Return the (X, Y) coordinate for the center point of the cell that contains the specified text.  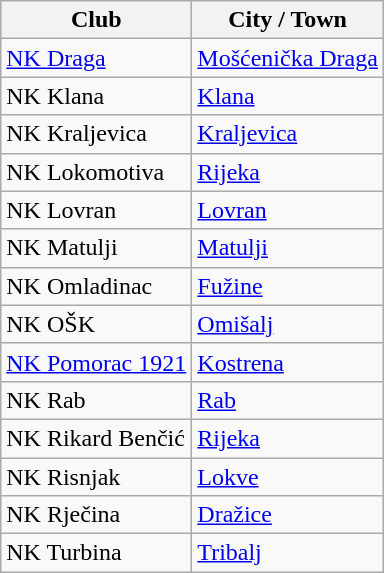
NK Rab (96, 400)
NK Omladinac (96, 286)
Tribalj (288, 553)
NK Rikard Benčić (96, 438)
NK Lokomotiva (96, 172)
Club (96, 20)
Dražice (288, 515)
NK Kraljevica (96, 134)
NK Rječina (96, 515)
NK Klana (96, 96)
Mošćenička Draga (288, 58)
Rab (288, 400)
NK Draga (96, 58)
Klana (288, 96)
Fužine (288, 286)
NK Pomorac 1921 (96, 362)
Matulji (288, 248)
Kostrena (288, 362)
Kraljevica (288, 134)
NK Risnjak (96, 477)
Omišalj (288, 324)
NK Turbina (96, 553)
Lokve (288, 477)
NK OŠK (96, 324)
NK Lovran (96, 210)
Lovran (288, 210)
NK Matulji (96, 248)
City / Town (288, 20)
